Search for the cell housing the specified text and yield its [x, y] center coordinate. 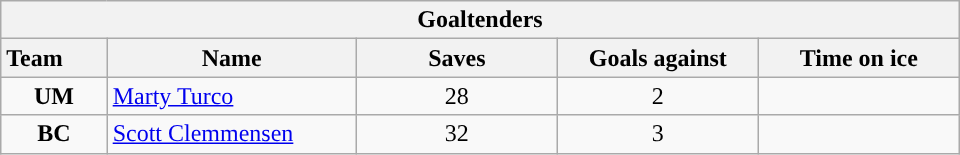
Goals against [658, 58]
Scott Clemmensen [232, 134]
Time on ice [858, 58]
28 [456, 96]
Team [54, 58]
2 [658, 96]
Saves [456, 58]
32 [456, 134]
Marty Turco [232, 96]
Goaltenders [480, 20]
UM [54, 96]
BC [54, 134]
3 [658, 134]
Name [232, 58]
